Identify which cell holds the provided text, then report its (x, y) central coordinate. 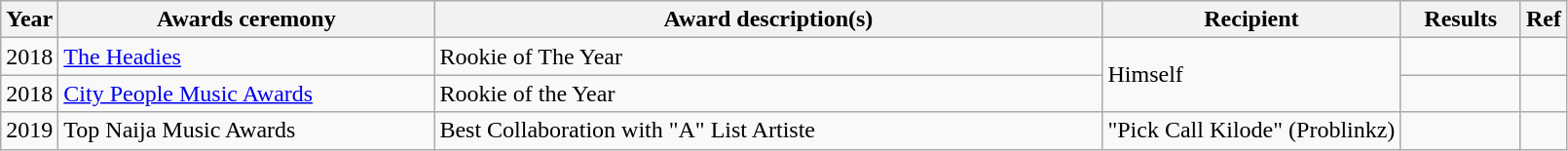
Top Naija Music Awards (246, 131)
The Headies (246, 57)
Ref (1543, 19)
"Pick Call Kilode" (Problinkz) (1251, 131)
Year (29, 19)
Awards ceremony (246, 19)
City People Music Awards (246, 94)
2019 (29, 131)
Best Collaboration with "A" List Artiste (768, 131)
Rookie of the Year (768, 94)
Himself (1251, 75)
Recipient (1251, 19)
Rookie of The Year (768, 57)
Results (1461, 19)
Award description(s) (768, 19)
